From the cell containing the given text, extract its center point as (x, y) coordinate. 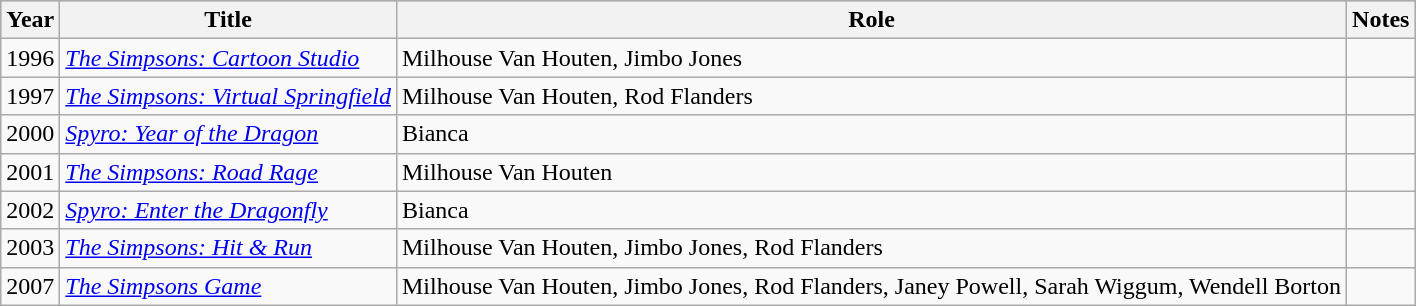
2003 (30, 248)
1997 (30, 96)
The Simpsons: Road Rage (228, 172)
2001 (30, 172)
2000 (30, 134)
Milhouse Van Houten, Rod Flanders (871, 96)
Role (871, 20)
Spyro: Enter the Dragonfly (228, 210)
Milhouse Van Houten, Jimbo Jones, Rod Flanders (871, 248)
Year (30, 20)
2007 (30, 286)
Title (228, 20)
Notes (1381, 20)
Spyro: Year of the Dragon (228, 134)
The Simpsons: Hit & Run (228, 248)
The Simpsons Game (228, 286)
Milhouse Van Houten, Jimbo Jones, Rod Flanders, Janey Powell, Sarah Wiggum, Wendell Borton (871, 286)
The Simpsons: Virtual Springfield (228, 96)
The Simpsons: Cartoon Studio (228, 58)
2002 (30, 210)
Milhouse Van Houten, Jimbo Jones (871, 58)
1996 (30, 58)
Milhouse Van Houten (871, 172)
